Extract the [X, Y] coordinate from the center of the cell holding the provided text.  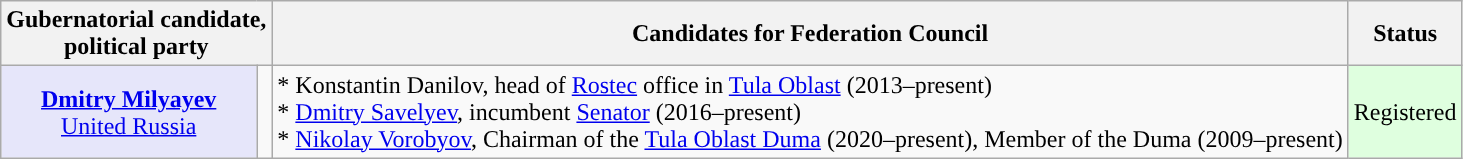
Dmitry MilyayevUnited Russia [129, 112]
Candidates for Federation Council [810, 34]
Gubernatorial candidate,political party [136, 34]
Status [1405, 34]
Registered [1405, 112]
